Locate the cell with the specified text and output its (x, y) center coordinate. 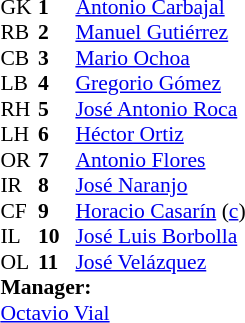
OL (19, 262)
9 (57, 211)
11 (57, 262)
Manager: (122, 287)
RB (19, 33)
2 (57, 33)
OR (19, 160)
IL (19, 237)
José Velázquez (160, 262)
Mario Ochoa (160, 58)
José Antonio Roca (160, 109)
Antonio Flores (160, 160)
8 (57, 185)
10 (57, 237)
4 (57, 83)
Horacio Casarín (c) (160, 211)
7 (57, 160)
LB (19, 83)
LH (19, 135)
RH (19, 109)
CB (19, 58)
IR (19, 185)
CF (19, 211)
Héctor Ortiz (160, 135)
3 (57, 58)
6 (57, 135)
José Naranjo (160, 185)
Manuel Gutiérrez (160, 33)
Gregorio Gómez (160, 83)
5 (57, 109)
José Luis Borbolla (160, 237)
